Provide the (X, Y) coordinate of the cell's center where the given text is located.  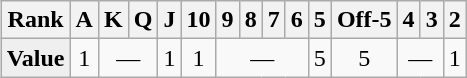
Value (36, 58)
9 (228, 20)
2 (454, 20)
A (84, 20)
Off-5 (364, 20)
7 (274, 20)
10 (198, 20)
3 (432, 20)
J (170, 20)
Q (143, 20)
8 (250, 20)
4 (408, 20)
Rank (36, 20)
6 (296, 20)
K (113, 20)
